Provide the [x, y] coordinate of the cell's center where the given text is located.  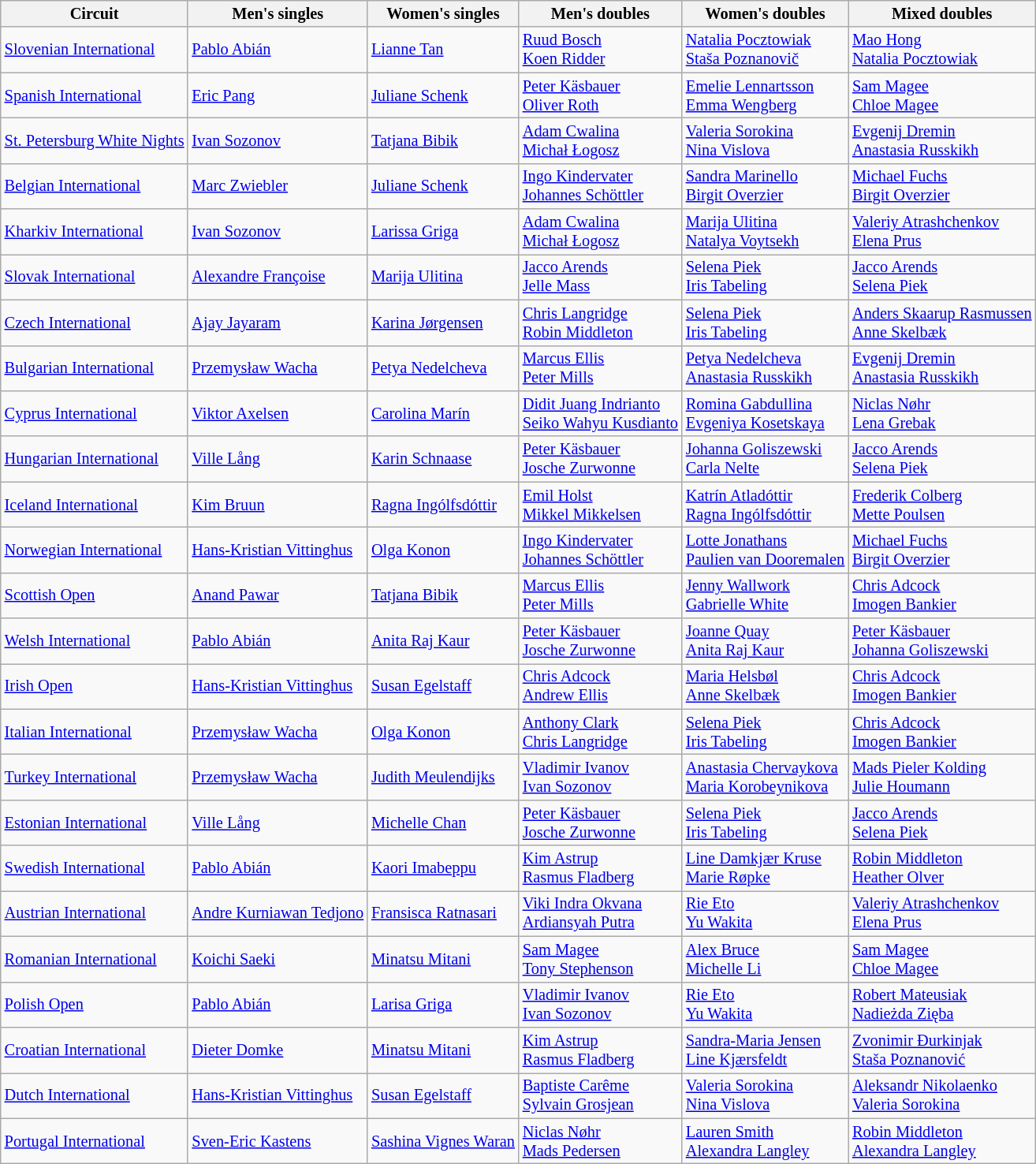
Robert MateusiakNadieżda Zięba [941, 1005]
Mads Pieler Kolding Julie Houmann [941, 777]
Fransisca Ratnasari [443, 913]
Chris Langridge Robin Middleton [601, 323]
Sandra Marinello Birgit Overzier [765, 186]
Natalia Pocztowiak Staša Poznanovič [765, 50]
Marc Zwiebler [278, 186]
Scottish Open [95, 595]
Viki Indra Okvana Ardiansyah Putra [601, 913]
Ruud Bosch Koen Ridder [601, 50]
Niclas Nøhr Mads Pedersen [601, 1141]
Lianne Tan [443, 50]
Italian International [95, 732]
Aleksandr Nikolaenko Valeria Sorokina [941, 1095]
Mao Hong Natalia Pocztowiak [941, 50]
Kim Bruun [278, 505]
Niclas Nøhr Lena Grebak [941, 413]
Didit Juang Indrianto Seiko Wahyu Kusdianto [601, 413]
Ajay Jayaram [278, 323]
Estonian International [95, 823]
Romanian International [95, 959]
Kaori Imabeppu [443, 868]
Women's doubles [765, 13]
Jacco Arends Jelle Mass [601, 277]
Rie Eto Yu Wakita [765, 913]
Anastasia Chervaykova Maria Korobeynikova [765, 777]
Dieter Domke [278, 1050]
Sandra-Maria Jensen Line Kjærsfeldt [765, 1050]
Slovak International [95, 277]
Anita Raj Kaur [443, 641]
Croatian International [95, 1050]
Austrian International [95, 913]
Anand Pawar [278, 595]
Swedish International [95, 868]
Maria Helsbøl Anne Skelbæk [765, 686]
Frederik Colberg Mette Poulsen [941, 505]
Welsh International [95, 641]
Spanish International [95, 95]
Chris Adcock Andrew Ellis [601, 686]
Peter Käsbauer Oliver Roth [601, 95]
Sven-Eric Kastens [278, 1141]
Karina Jørgensen [443, 323]
Sam Magee Tony Stephenson [601, 959]
Kharkiv International [95, 232]
Koichi Saeki [278, 959]
Lotte Jonathans Paulien van Dooremalen [765, 550]
Eric Pang [278, 95]
Emelie Lennartsson Emma Wengberg [765, 95]
Viktor Axelsen [278, 413]
Turkey International [95, 777]
Men's doubles [601, 13]
Karin Schnaase [443, 459]
Emil Holst Mikkel Mikkelsen [601, 505]
Czech International [95, 323]
Petya Nedelcheva [443, 368]
Alexandre Françoise [278, 277]
Circuit [95, 13]
Anthony Clark Chris Langridge [601, 732]
Jenny Wallwork Gabrielle White [765, 595]
Peter Käsbauer Johanna Goliszewski [941, 641]
Vladimir IvanovIvan Sozonov [601, 1005]
Lauren Smith Alexandra Langley [765, 1141]
Line Damkjær Kruse Marie Røpke [765, 868]
Andre Kurniawan Tedjono [278, 913]
Larisa Griga [443, 1005]
Irish Open [95, 686]
Carolina Marín [443, 413]
Anders Skaarup Rasmussen Anne Skelbæk [941, 323]
Marija Ulitina Natalya Voytsekh [765, 232]
Joanne Quay Anita Raj Kaur [765, 641]
Rie EtoYu Wakita [765, 1005]
Marija Ulitina [443, 277]
Dutch International [95, 1095]
Alex Bruce Michelle Li [765, 959]
Judith Meulendijks [443, 777]
Robin Middleton Heather Olver [941, 868]
Sashina Vignes Waran [443, 1141]
Bulgarian International [95, 368]
Hungarian International [95, 459]
Katrín Atladóttir Ragna Ingólfsdóttir [765, 505]
Romina Gabdullina Evgeniya Kosetskaya [765, 413]
Belgian International [95, 186]
Vladimir Ivanov Ivan Sozonov [601, 777]
Portugal International [95, 1141]
Robin Middleton Alexandra Langley [941, 1141]
Ragna Ingólfsdóttir [443, 505]
Men's singles [278, 13]
Iceland International [95, 505]
Slovenian International [95, 50]
Larissa Griga [443, 232]
Baptiste Carême Sylvain Grosjean [601, 1095]
Petya Nedelcheva Anastasia Russkikh [765, 368]
St. Petersburg White Nights [95, 140]
Michelle Chan [443, 823]
Mixed doubles [941, 13]
Women's singles [443, 13]
Polish Open [95, 1005]
Cyprus International [95, 413]
Norwegian International [95, 550]
Zvonimir Đurkinjak Staša Poznanović [941, 1050]
Johanna Goliszewski Carla Nelte [765, 459]
